Extract the [x, y] coordinate from the center of the cell holding the provided text.  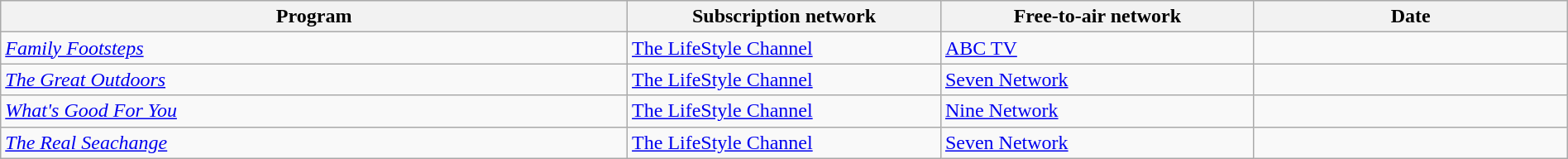
What's Good For You [314, 111]
Program [314, 17]
Subscription network [784, 17]
ABC TV [1097, 48]
The Real Seachange [314, 142]
The Great Outdoors [314, 79]
Date [1411, 17]
Nine Network [1097, 111]
Free-to-air network [1097, 17]
Family Footsteps [314, 48]
